From the cell containing the given text, extract its center point as [x, y] coordinate. 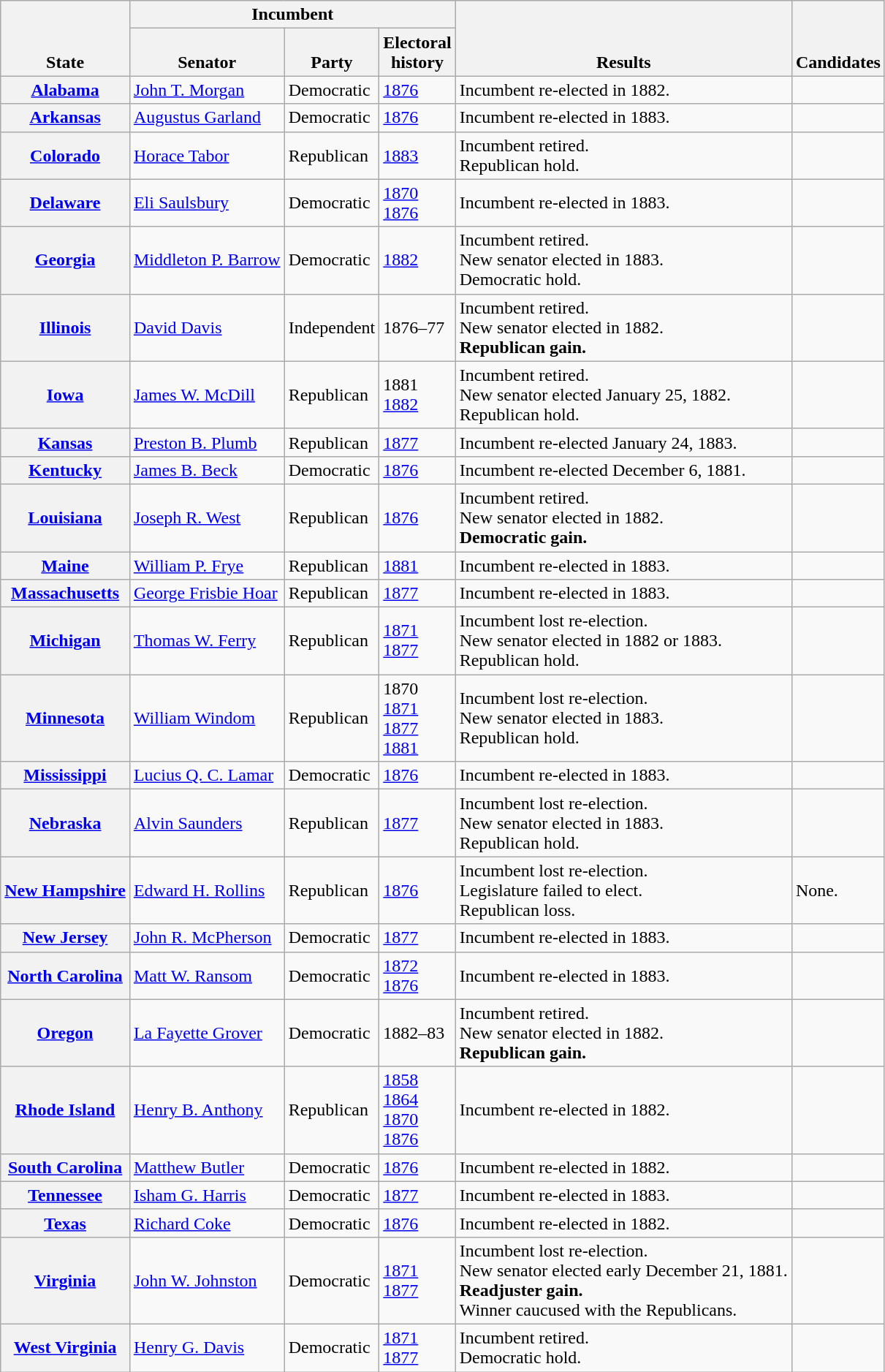
James W. McDill [207, 395]
18701876 [417, 203]
Tennessee [66, 1195]
Richard Coke [207, 1223]
Incumbent lost re-election.New senator elected in 1882 or 1883.Republican hold. [623, 641]
None. [837, 890]
Thomas W. Ferry [207, 641]
Henry G. Davis [207, 1348]
North Carolina [66, 975]
Party [332, 53]
Alvin Saunders [207, 823]
Incumbent [292, 15]
Augustus Garland [207, 118]
Virginia [66, 1281]
Preston B. Plumb [207, 442]
Kentucky [66, 470]
1882 [417, 260]
Incumbent retired.New senator elected in 1882.Democratic gain. [623, 518]
Senator [207, 53]
Independent [332, 327]
George Frisbie Hoar [207, 594]
Arkansas [66, 118]
Candidates [837, 38]
Nebraska [66, 823]
Electoralhistory [417, 53]
William Windom [207, 718]
John W. Johnston [207, 1281]
Texas [66, 1223]
James B. Beck [207, 470]
Rhode Island [66, 1110]
1881 1882 [417, 395]
Incumbent retired.Republican hold. [623, 155]
Henry B. Anthony [207, 1110]
Incumbent retired.New senator elected January 25, 1882.Republican hold. [623, 395]
1883 [417, 155]
Matt W. Ransom [207, 975]
Oregon [66, 1033]
Massachusetts [66, 594]
William P. Frye [207, 565]
Michigan [66, 641]
State [66, 38]
Horace Tabor [207, 155]
New Hampshire [66, 890]
1872 1876 [417, 975]
1858186418701876 [417, 1110]
Iowa [66, 395]
Eli Saulsbury [207, 203]
South Carolina [66, 1167]
Incumbent re-elected January 24, 1883. [623, 442]
Illinois [66, 327]
Incumbent retired.Democratic hold. [623, 1348]
Isham G. Harris [207, 1195]
1876–77 [417, 327]
1882–83 [417, 1033]
West Virginia [66, 1348]
John R. McPherson [207, 938]
Results [623, 38]
1870 187118771881 [417, 718]
La Fayette Grover [207, 1033]
New Jersey [66, 938]
Georgia [66, 260]
Delaware [66, 203]
Colorado [66, 155]
Louisiana [66, 518]
Minnesota [66, 718]
Incumbent re-elected December 6, 1881. [623, 470]
Mississippi [66, 776]
Edward H. Rollins [207, 890]
Kansas [66, 442]
Joseph R. West [207, 518]
David Davis [207, 327]
Incumbent lost re-election.Legislature failed to elect.Republican loss. [623, 890]
Lucius Q. C. Lamar [207, 776]
Incumbent lost re-election.New senator elected early December 21, 1881.Readjuster gain.Winner caucused with the Republicans. [623, 1281]
1881 [417, 565]
Alabama [66, 90]
Maine [66, 565]
Matthew Butler [207, 1167]
John T. Morgan [207, 90]
Incumbent retired.New senator elected in 1883.Democratic hold. [623, 260]
Middleton P. Barrow [207, 260]
